Pinpoint the cell where the given text exists, returning its [X, Y] midpoint coordinate. 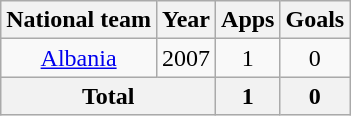
Goals [315, 20]
Apps [248, 20]
Year [186, 20]
Total [108, 96]
2007 [186, 58]
National team [79, 20]
Albania [79, 58]
